Scan for the cell matching the given text and deliver its (X, Y) coordinate at center. 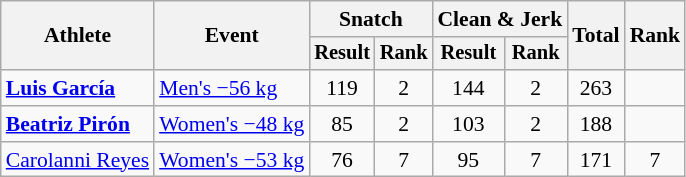
Beatriz Pirón (78, 124)
103 (468, 124)
Snatch (370, 19)
Women's −48 kg (232, 124)
Event (232, 36)
119 (342, 88)
Total (596, 36)
Clean & Jerk (500, 19)
188 (596, 124)
Luis García (78, 88)
144 (468, 88)
263 (596, 88)
Men's −56 kg (232, 88)
Athlete (78, 36)
85 (342, 124)
